Detect which cell encompasses the target text, then output its (x, y) center coordinate. 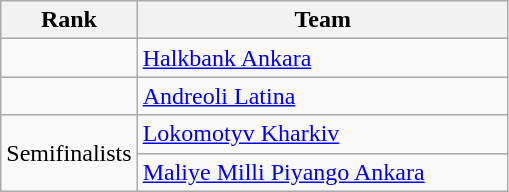
Andreoli Latina (322, 96)
Rank (69, 20)
Semifinalists (69, 153)
Team (322, 20)
Halkbank Ankara (322, 58)
Lokomotyv Kharkiv (322, 134)
Maliye Milli Piyango Ankara (322, 172)
